Capture the cell that displays the provided text and extract its (x, y) central coordinate. 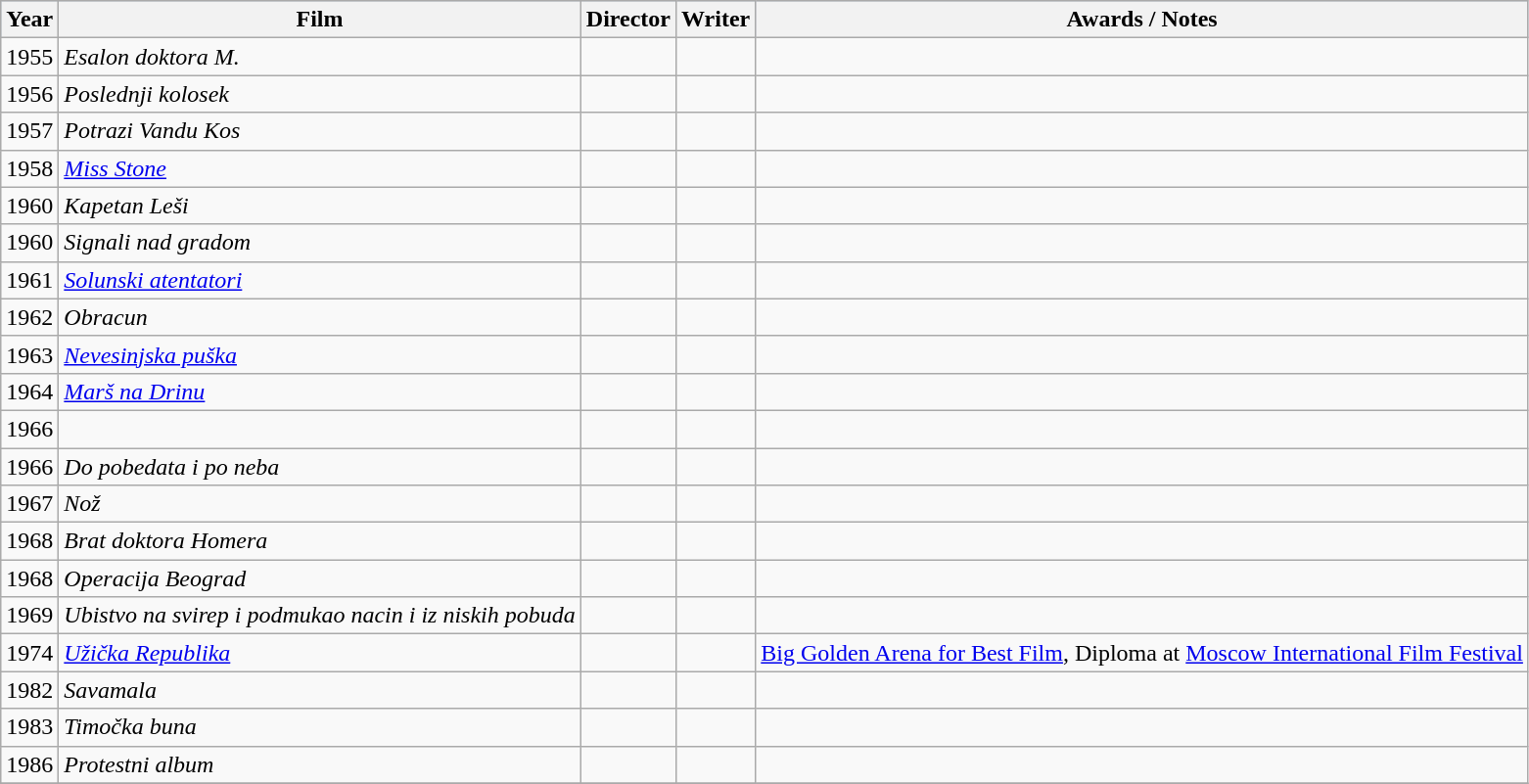
Brat doktora Homera (319, 541)
Awards / Notes (1142, 20)
Potrazi Vandu Kos (319, 131)
1955 (29, 57)
Solunski atentatori (319, 280)
Savamala (319, 690)
Obracun (319, 317)
1986 (29, 764)
1962 (29, 317)
Ubistvo na svirep i podmukao nacin i iz niskih pobuda (319, 616)
Signali nad gradom (319, 243)
1982 (29, 690)
Protestni album (319, 764)
Year (29, 20)
Big Golden Arena for Best Film, Diploma at Moscow International Film Festival (1142, 653)
1956 (29, 94)
Timočka buna (319, 727)
1957 (29, 131)
Do pobedata i po neba (319, 467)
1964 (29, 392)
Esalon doktora M. (319, 57)
Director (628, 20)
1958 (29, 168)
1967 (29, 504)
Nož (319, 504)
1983 (29, 727)
1963 (29, 354)
Operacija Beograd (319, 578)
Writer (717, 20)
Poslednji kolosek (319, 94)
Užička Republika (319, 653)
1961 (29, 280)
Kapetan Leši (319, 206)
1969 (29, 616)
1974 (29, 653)
Nevesinjska puška (319, 354)
Miss Stone (319, 168)
Marš na Drinu (319, 392)
Film (319, 20)
